Provide the [x, y] coordinate of the cell's center where the given text is located.  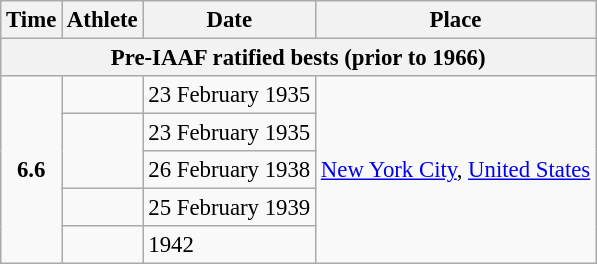
Time [32, 20]
Place [456, 20]
Pre-IAAF ratified bests (prior to 1966) [298, 58]
26 February 1938 [230, 170]
6.6 [32, 170]
New York City, United States [456, 170]
Athlete [102, 20]
1942 [230, 245]
Date [230, 20]
25 February 1939 [230, 208]
